Identify which cell holds the provided text, then report its (X, Y) central coordinate. 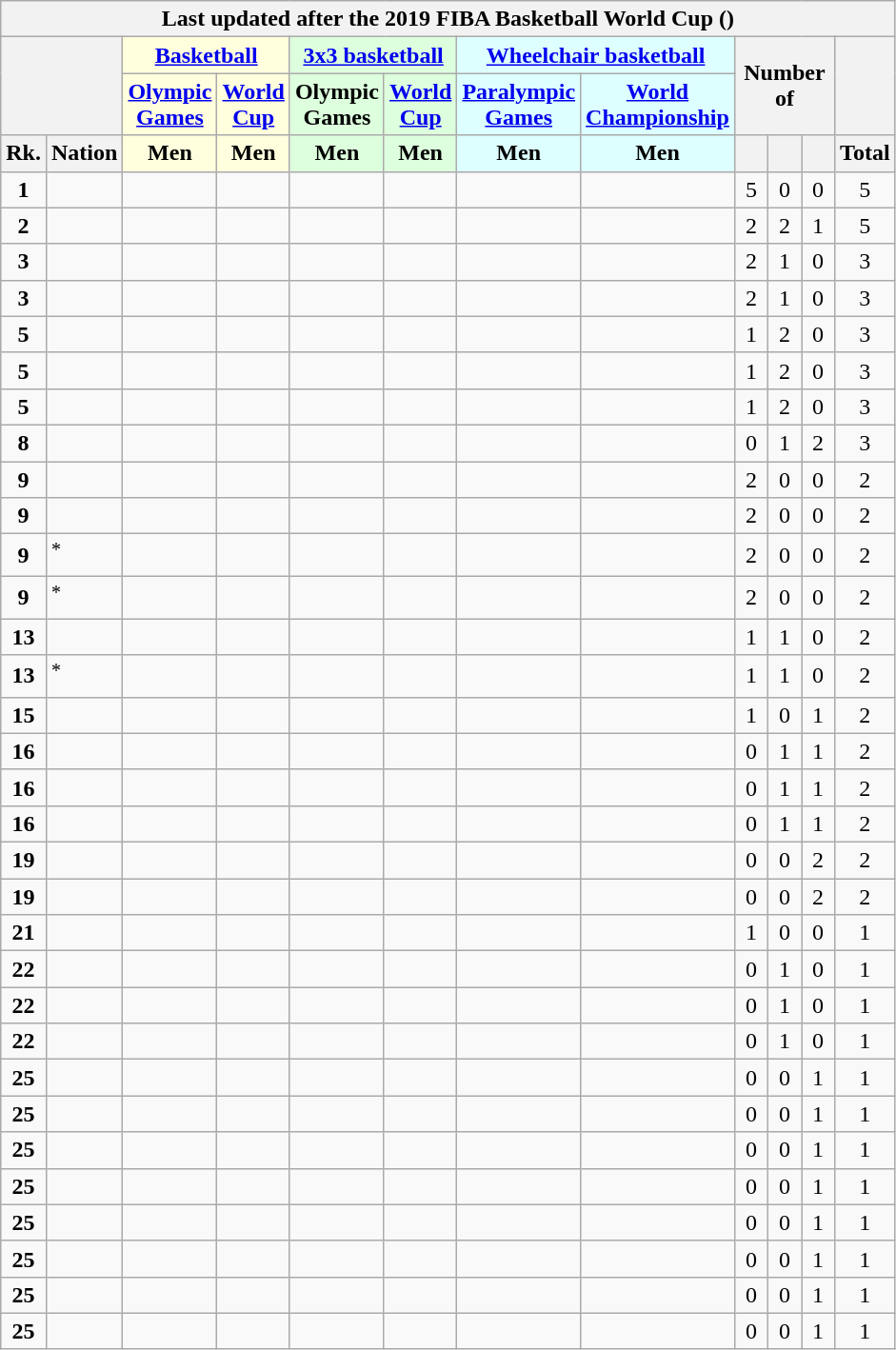
World Championship (658, 105)
Basketball (206, 55)
8 (24, 443)
3x3 basketball (373, 55)
Total (866, 153)
Number of (785, 86)
Paralympic Games (519, 105)
Wheelchair basketball (596, 55)
21 (24, 933)
Nation (84, 153)
Rk. (24, 153)
Last updated after the 2019 FIBA Basketball World Cup () (448, 19)
15 (24, 715)
